Pinpoint the cell where the given text exists, returning its (x, y) midpoint coordinate. 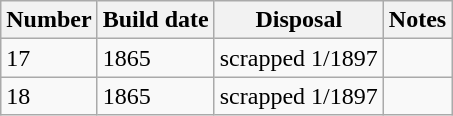
17 (49, 58)
Build date (156, 20)
Notes (417, 20)
Number (49, 20)
18 (49, 96)
Disposal (298, 20)
